Return (X, Y) of the center of cell containing provided text 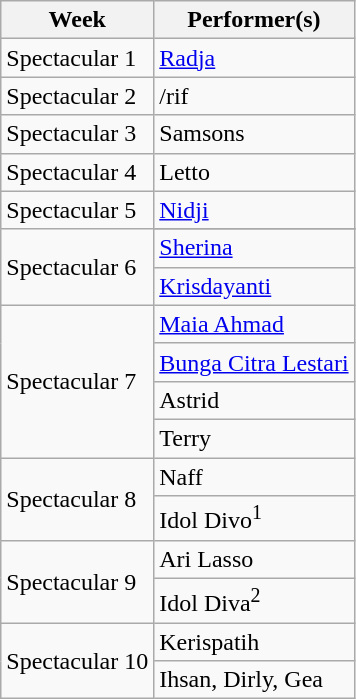
Samsons (254, 134)
Sherina (254, 248)
Spectacular 1 (78, 58)
Ihsan, Dirly, Gea (254, 680)
Nidji (254, 210)
Spectacular 9 (78, 582)
Spectacular 2 (78, 96)
Idol Divo1 (254, 518)
Spectacular 3 (78, 134)
Spectacular 7 (78, 381)
Naff (254, 477)
Performer(s) (254, 20)
/rif (254, 96)
Week (78, 20)
Letto (254, 172)
Krisdayanti (254, 286)
Kerispatih (254, 642)
Spectacular 6 (78, 267)
Spectacular 8 (78, 500)
Spectacular 4 (78, 172)
Spectacular 10 (78, 661)
Ari Lasso (254, 559)
Terry (254, 438)
Radja (254, 58)
Idol Diva2 (254, 600)
Bunga Citra Lestari (254, 362)
Maia Ahmad (254, 324)
Astrid (254, 400)
Spectacular 5 (78, 210)
